Extract the [x, y] coordinate from the center of the cell holding the provided text.  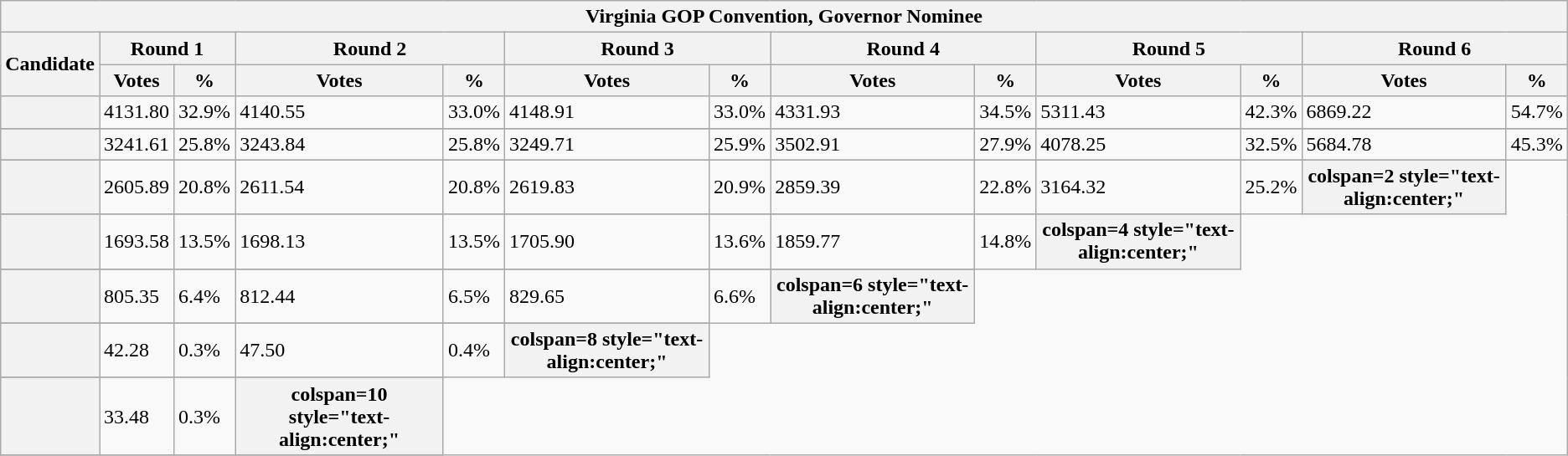
34.5% [1005, 112]
6869.22 [1404, 112]
2859.39 [873, 187]
47.50 [340, 350]
42.3% [1271, 112]
colspan=4 style="text-align:center;" [1138, 241]
32.9% [204, 112]
20.9% [740, 187]
3243.84 [340, 144]
1693.58 [136, 241]
829.65 [606, 296]
Virginia GOP Convention, Governor Nominee [784, 17]
27.9% [1005, 144]
805.35 [136, 296]
45.3% [1536, 144]
Candidate [50, 64]
3502.91 [873, 144]
colspan=10 style="text-align:center;" [340, 416]
Round 4 [903, 49]
13.6% [740, 241]
14.8% [1005, 241]
1698.13 [340, 241]
2611.54 [340, 187]
4148.91 [606, 112]
5311.43 [1138, 112]
32.5% [1271, 144]
colspan=2 style="text-align:center;" [1404, 187]
25.2% [1271, 187]
Round 1 [167, 49]
2605.89 [136, 187]
1859.77 [873, 241]
812.44 [340, 296]
4078.25 [1138, 144]
Round 3 [637, 49]
4331.93 [873, 112]
42.28 [136, 350]
22.8% [1005, 187]
1705.90 [606, 241]
6.5% [474, 296]
3249.71 [606, 144]
6.6% [740, 296]
Round 6 [1434, 49]
25.9% [740, 144]
Round 5 [1169, 49]
colspan=8 style="text-align:center;" [606, 350]
2619.83 [606, 187]
3241.61 [136, 144]
Round 2 [370, 49]
3164.32 [1138, 187]
4131.80 [136, 112]
5684.78 [1404, 144]
6.4% [204, 296]
4140.55 [340, 112]
54.7% [1536, 112]
33.48 [136, 416]
0.4% [474, 350]
colspan=6 style="text-align:center;" [873, 296]
